Provide the [X, Y] coordinate of the cell's center where the given text is located.  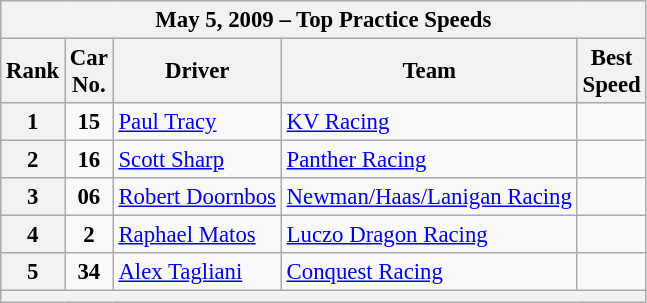
Scott Sharp [197, 160]
5 [33, 273]
Robert Doornbos [197, 197]
BestSpeed [612, 72]
Rank [33, 72]
15 [90, 122]
3 [33, 197]
Newman/Haas/Lanigan Racing [429, 197]
KV Racing [429, 122]
Alex Tagliani [197, 273]
34 [90, 273]
Panther Racing [429, 160]
1 [33, 122]
Team [429, 72]
May 5, 2009 – Top Practice Speeds [324, 20]
CarNo. [90, 72]
Luczo Dragon Racing [429, 235]
Conquest Racing [429, 273]
Paul Tracy [197, 122]
06 [90, 197]
16 [90, 160]
Driver [197, 72]
Raphael Matos [197, 235]
4 [33, 235]
